Return the (X, Y) coordinate for the center point of the cell that contains the specified text.  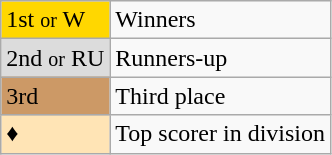
2nd or RU (56, 58)
1st or W (56, 20)
♦ (56, 134)
Winners (220, 20)
Third place (220, 96)
Top scorer in division (220, 134)
3rd (56, 96)
Runners-up (220, 58)
